Find where the given text appears and provide that cell's center as [x, y] coordinate. 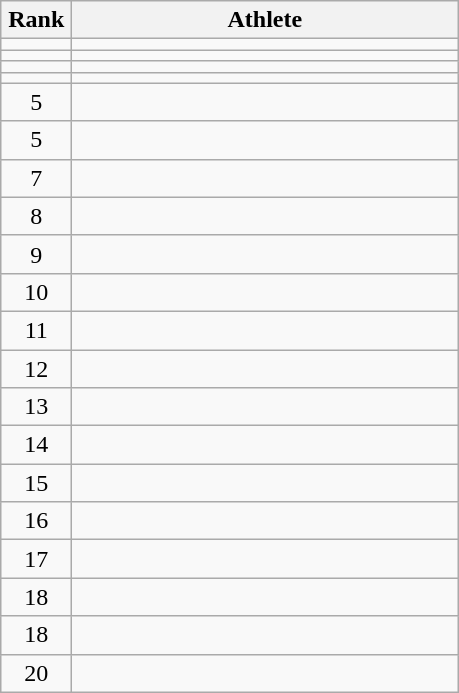
15 [36, 483]
8 [36, 216]
20 [36, 673]
7 [36, 178]
13 [36, 407]
Athlete [265, 20]
17 [36, 559]
Rank [36, 20]
16 [36, 521]
10 [36, 292]
11 [36, 330]
14 [36, 445]
9 [36, 254]
12 [36, 369]
